Capture the cell that displays the provided text and extract its (X, Y) central coordinate. 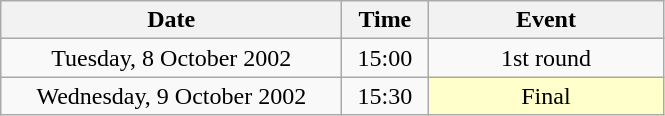
Date (172, 20)
Wednesday, 9 October 2002 (172, 96)
Tuesday, 8 October 2002 (172, 58)
Event (546, 20)
Time (385, 20)
1st round (546, 58)
15:00 (385, 58)
15:30 (385, 96)
Final (546, 96)
